Locate the cell with the specified text and output its [X, Y] center coordinate. 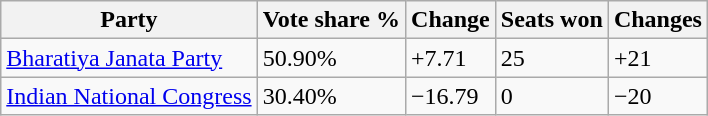
Bharatiya Janata Party [129, 58]
+21 [658, 58]
25 [552, 58]
−20 [658, 96]
Seats won [552, 20]
50.90% [331, 58]
−16.79 [451, 96]
Party [129, 20]
Vote share % [331, 20]
Changes [658, 20]
0 [552, 96]
30.40% [331, 96]
+7.71 [451, 58]
Change [451, 20]
Indian National Congress [129, 96]
